For the text-containing cell, return its midpoint in [x, y] coordinate format. 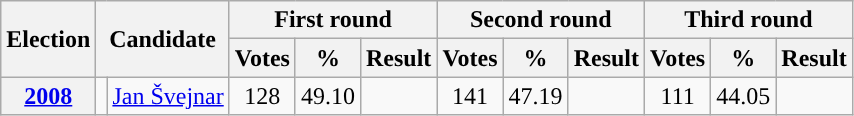
111 [678, 96]
Election [48, 39]
141 [470, 96]
Jan Švejnar [168, 96]
128 [262, 96]
2008 [48, 96]
49.10 [328, 96]
47.19 [536, 96]
Candidate [162, 39]
44.05 [744, 96]
Second round [541, 20]
Third round [749, 20]
First round [333, 20]
